Capture the cell that displays the provided text and extract its [X, Y] central coordinate. 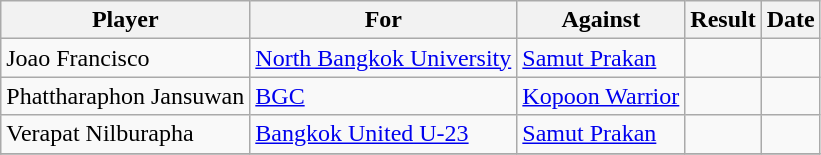
Verapat Nilburapha [126, 134]
Bangkok United U-23 [384, 134]
Result [723, 20]
Against [601, 20]
BGC [384, 96]
Kopoon Warrior [601, 96]
For [384, 20]
Joao Francisco [126, 58]
Phattharaphon Jansuwan [126, 96]
North Bangkok University [384, 58]
Date [790, 20]
Player [126, 20]
